Capture the cell that displays the provided text and extract its [x, y] central coordinate. 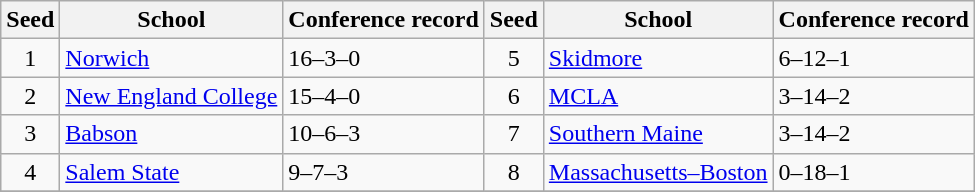
7 [514, 134]
6 [514, 96]
3 [30, 134]
9–7–3 [384, 172]
1 [30, 58]
0–18–1 [874, 172]
5 [514, 58]
15–4–0 [384, 96]
8 [514, 172]
Norwich [172, 58]
Babson [172, 134]
MCLA [658, 96]
Salem State [172, 172]
2 [30, 96]
Massachusetts–Boston [658, 172]
16–3–0 [384, 58]
6–12–1 [874, 58]
Skidmore [658, 58]
Southern Maine [658, 134]
10–6–3 [384, 134]
New England College [172, 96]
4 [30, 172]
